Locate the cell with the specified text and output its (x, y) center coordinate. 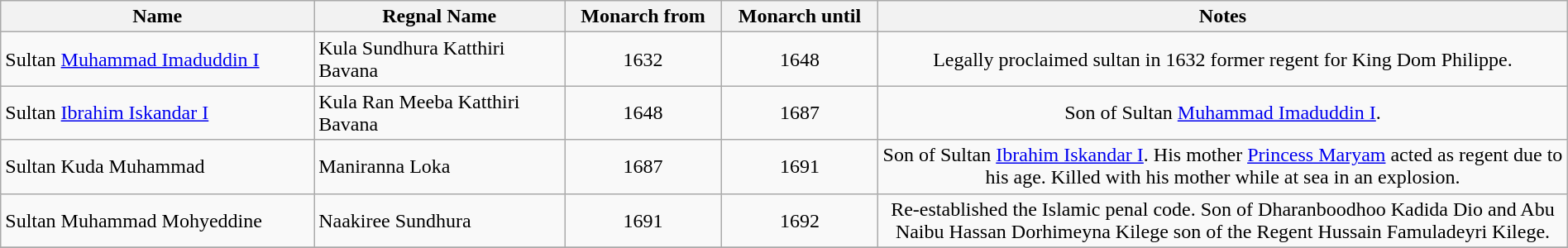
Sultan Muhammad Imaduddin I (157, 60)
Notes (1223, 17)
Kula Sundhura Katthiri Bavana (440, 60)
Kula Ran Meeba Katthiri Bavana (440, 112)
Naakiree Sundhura (440, 220)
Legally proclaimed sultan in 1632 former regent for King Dom Philippe. (1223, 60)
Sultan Muhammad Mohyeddine (157, 220)
Monarch until (799, 17)
1632 (643, 60)
Monarch from (643, 17)
Sultan Kuda Muhammad (157, 167)
Name (157, 17)
Maniranna Loka (440, 167)
Son of Sultan Muhammad Imaduddin I. (1223, 112)
1692 (799, 220)
Sultan Ibrahim Iskandar I (157, 112)
Regnal Name (440, 17)
Son of Sultan Ibrahim Iskandar I. His mother Princess Maryam acted as regent due to his age. Killed with his mother while at sea in an explosion. (1223, 167)
